Return the (x, y) coordinate for the center point of the cell that contains the specified text.  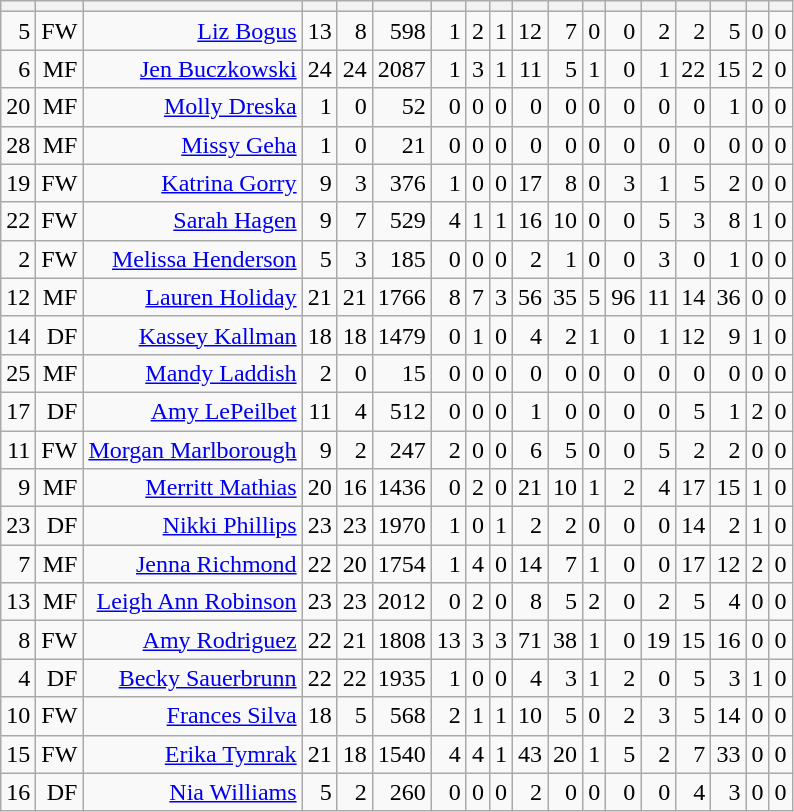
Becky Sauerbrunn (192, 678)
33 (728, 754)
Morgan Marlborough (192, 449)
Melissa Henderson (192, 259)
Amy Rodriguez (192, 640)
Amy LePeilbet (192, 411)
598 (402, 31)
185 (402, 259)
1766 (402, 297)
35 (566, 297)
1935 (402, 678)
Kassey Kallman (192, 335)
52 (402, 107)
1540 (402, 754)
Nikki Phillips (192, 526)
Liz Bogus (192, 31)
38 (566, 640)
Katrina Gorry (192, 183)
1754 (402, 564)
Jenna Richmond (192, 564)
2087 (402, 69)
1970 (402, 526)
Nia Williams (192, 792)
43 (530, 754)
96 (624, 297)
Sarah Hagen (192, 221)
Merritt Mathias (192, 488)
Frances Silva (192, 716)
1479 (402, 335)
Lauren Holiday (192, 297)
56 (530, 297)
568 (402, 716)
1436 (402, 488)
2012 (402, 602)
529 (402, 221)
1808 (402, 640)
71 (530, 640)
Mandy Laddish (192, 373)
Leigh Ann Robinson (192, 602)
25 (18, 373)
260 (402, 792)
36 (728, 297)
512 (402, 411)
28 (18, 145)
247 (402, 449)
Erika Tymrak (192, 754)
376 (402, 183)
Jen Buczkowski (192, 69)
Molly Dreska (192, 107)
Missy Geha (192, 145)
